Output the [x, y] coordinate of the center of the cell containing the given text.  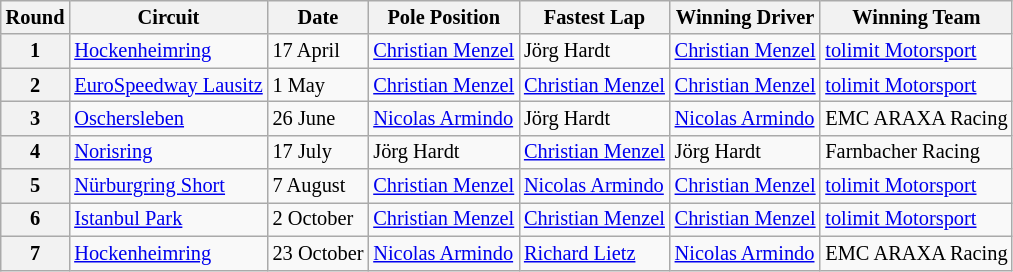
Fastest Lap [594, 17]
2 October [318, 219]
Date [318, 17]
7 August [318, 186]
5 [36, 186]
17 April [318, 51]
Richard Lietz [594, 253]
Winning Driver [746, 17]
3 [36, 118]
EuroSpeedway Lausitz [168, 85]
Round [36, 17]
Oschersleben [168, 118]
Pole Position [444, 17]
7 [36, 253]
17 July [318, 152]
4 [36, 152]
6 [36, 219]
Nürburgring Short [168, 186]
Farnbacher Racing [916, 152]
Circuit [168, 17]
Norisring [168, 152]
23 October [318, 253]
Winning Team [916, 17]
2 [36, 85]
1 [36, 51]
1 May [318, 85]
Istanbul Park [168, 219]
26 June [318, 118]
